Capture the cell that displays the provided text and extract its (X, Y) central coordinate. 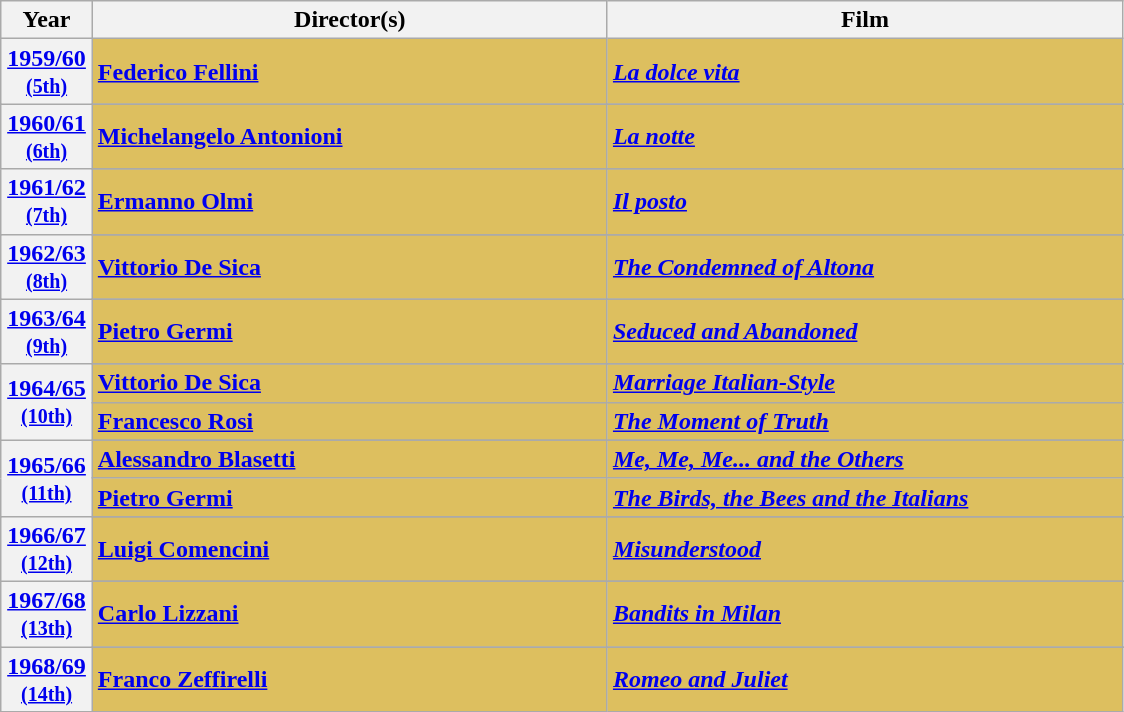
Bandits in Milan (864, 614)
Misunderstood (864, 548)
1959/60(5th) (47, 72)
The Condemned of Altona (864, 266)
Federico Fellini (350, 72)
Luigi Comencini (350, 548)
1962/63(8th) (47, 266)
The Birds, the Bees and the Italians (864, 497)
Michelangelo Antonioni (350, 136)
Ermanno Olmi (350, 202)
1968/69(14th) (47, 678)
Alessandro Blasetti (350, 459)
Romeo and Juliet (864, 678)
Director(s) (350, 20)
1967/68(13th) (47, 614)
Seduced and Abandoned (864, 332)
1960/61(6th) (47, 136)
Year (47, 20)
1963/64(9th) (47, 332)
The Moment of Truth (864, 421)
La dolce vita (864, 72)
La notte (864, 136)
Film (864, 20)
1965/66(11th) (47, 478)
Me, Me, Me... and the Others (864, 459)
Franco Zeffirelli (350, 678)
Il posto (864, 202)
Marriage Italian-Style (864, 383)
Francesco Rosi (350, 421)
1964/65(10th) (47, 402)
1966/67(12th) (47, 548)
Carlo Lizzani (350, 614)
1961/62(7th) (47, 202)
